Return (X, Y) of the center of cell containing provided text 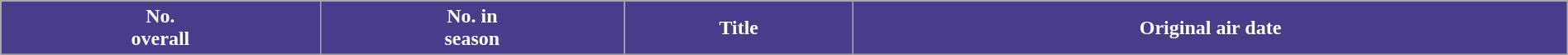
Original air date (1211, 28)
Title (739, 28)
No.overall (160, 28)
No. inseason (472, 28)
